From the cell containing the given text, extract its center point as [X, Y] coordinate. 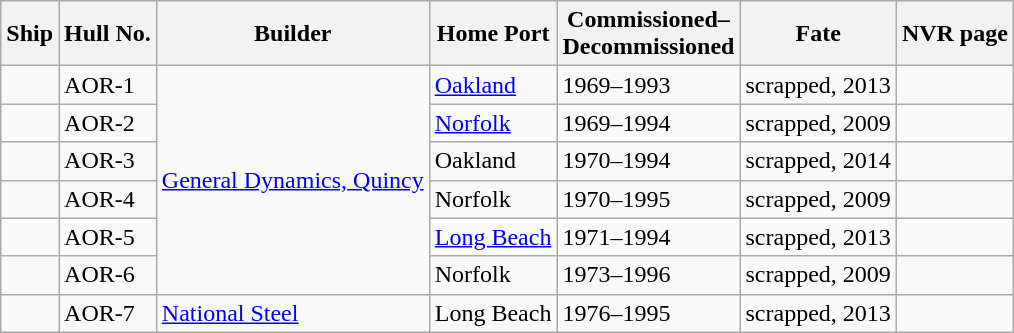
scrapped, 2014 [818, 161]
National Steel [292, 313]
AOR-6 [108, 275]
AOR-4 [108, 199]
1976–1995 [648, 313]
1970–1995 [648, 199]
1971–1994 [648, 237]
AOR-5 [108, 237]
1969–1993 [648, 85]
AOR-3 [108, 161]
1973–1996 [648, 275]
Commissioned–Decommissioned [648, 34]
AOR-7 [108, 313]
NVR page [954, 34]
1969–1994 [648, 123]
General Dynamics, Quincy [292, 180]
Fate [818, 34]
Ship [30, 34]
Home Port [493, 34]
AOR-1 [108, 85]
Builder [292, 34]
Hull No. [108, 34]
1970–1994 [648, 161]
AOR-2 [108, 123]
